Pinpoint the cell where the given text exists, returning its [X, Y] midpoint coordinate. 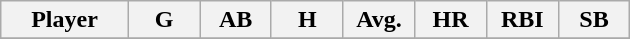
Player [64, 20]
H [307, 20]
AB [236, 20]
Avg. [379, 20]
G [164, 20]
RBI [522, 20]
SB [594, 20]
HR [451, 20]
